Return (X, Y) of the center of cell containing provided text 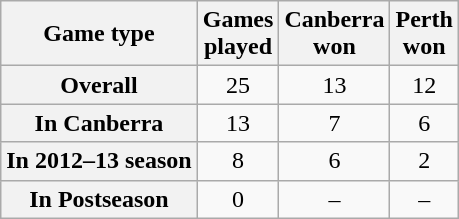
12 (424, 85)
Canberrawon (334, 34)
0 (238, 199)
Game type (99, 34)
Gamesplayed (238, 34)
2 (424, 161)
In Canberra (99, 123)
25 (238, 85)
In Postseason (99, 199)
In 2012–13 season (99, 161)
7 (334, 123)
8 (238, 161)
Perthwon (424, 34)
Overall (99, 85)
